Scan for the cell matching the given text and deliver its (X, Y) coordinate at center. 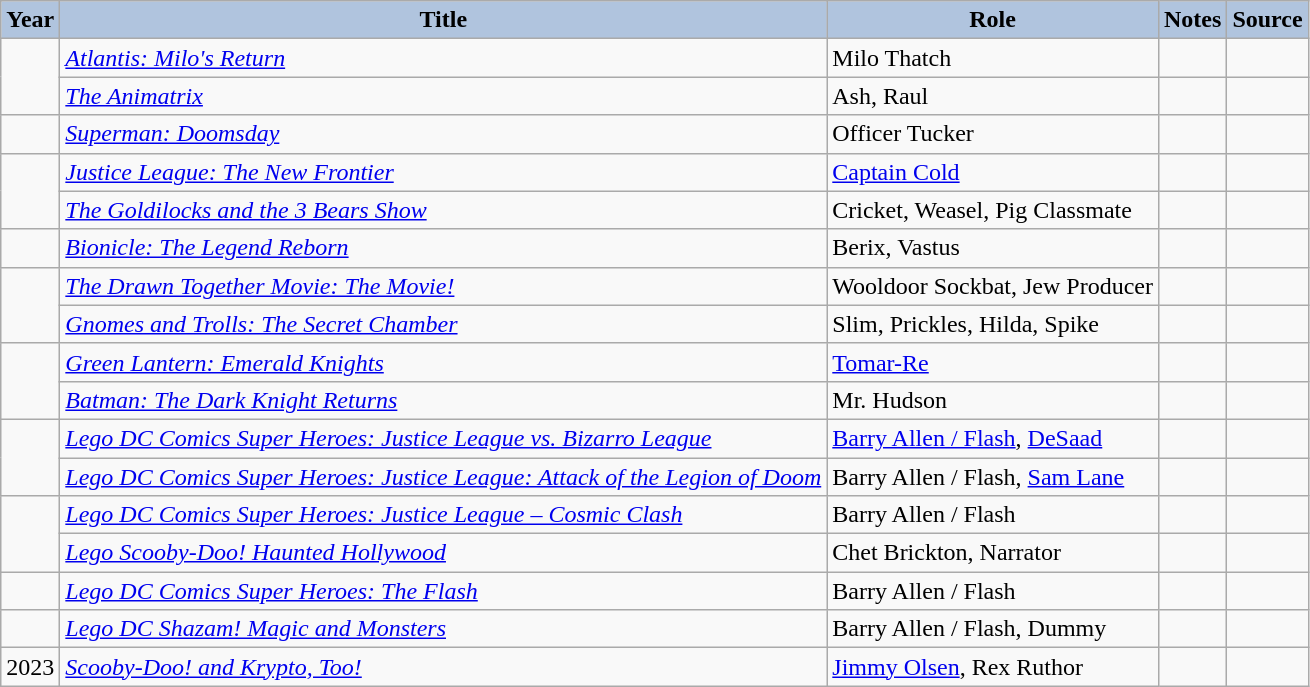
Barry Allen / Flash, Sam Lane (993, 477)
Barry Allen / Flash, Dummy (993, 629)
The Animatrix (444, 96)
Source (1268, 20)
Wooldoor Sockbat, Jew Producer (993, 286)
Milo Thatch (993, 58)
Batman: The Dark Knight Returns (444, 400)
The Drawn Together Movie: The Movie! (444, 286)
Captain Cold (993, 172)
Slim, Prickles, Hilda, Spike (993, 324)
Mr. Hudson (993, 400)
The Goldilocks and the 3 Bears Show (444, 210)
Berix, Vastus (993, 248)
Lego DC Comics Super Heroes: Justice League vs. Bizarro League (444, 438)
Title (444, 20)
Lego DC Comics Super Heroes: Justice League – Cosmic Clash (444, 515)
Superman: Doomsday (444, 134)
Green Lantern: Emerald Knights (444, 362)
Lego DC Comics Super Heroes: Justice League: Attack of the Legion of Doom (444, 477)
Year (30, 20)
2023 (30, 667)
Role (993, 20)
Cricket, Weasel, Pig Classmate (993, 210)
Tomar-Re (993, 362)
Justice League: The New Frontier (444, 172)
Gnomes and Trolls: The Secret Chamber (444, 324)
Barry Allen / Flash, DeSaad (993, 438)
Bionicle: The Legend Reborn (444, 248)
Ash, Raul (993, 96)
Chet Brickton, Narrator (993, 553)
Notes (1192, 20)
Lego Scooby-Doo! Haunted Hollywood (444, 553)
Officer Tucker (993, 134)
Lego DC Comics Super Heroes: The Flash (444, 591)
Atlantis: Milo's Return (444, 58)
Jimmy Olsen, Rex Ruthor (993, 667)
Lego DC Shazam! Magic and Monsters (444, 629)
Scooby-Doo! and Krypto, Too! (444, 667)
